Determine the (X, Y) coordinate at the center of the cell enclosing the given text.  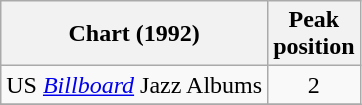
US Billboard Jazz Albums (134, 85)
2 (314, 85)
Peakposition (314, 34)
Chart (1992) (134, 34)
